Scan for the cell matching the given text and deliver its (X, Y) coordinate at center. 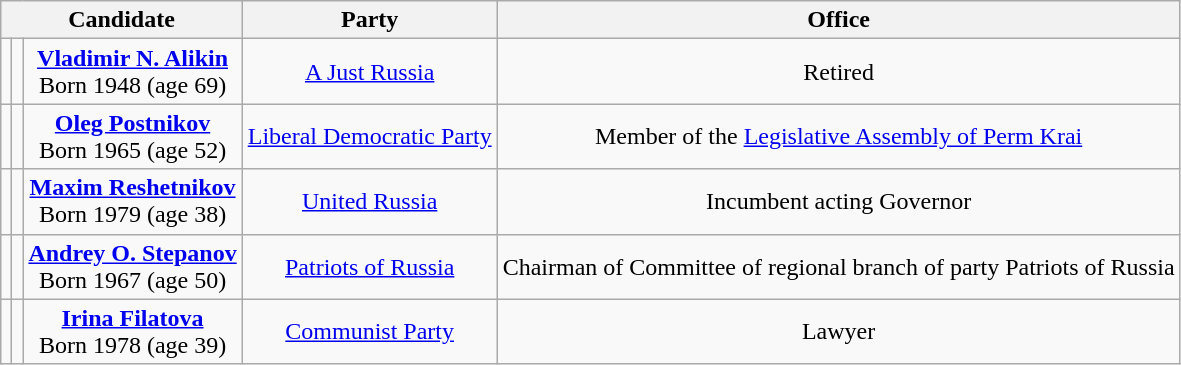
Incumbent acting Governor (838, 202)
Patriots of Russia (370, 266)
Retired (838, 72)
United Russia (370, 202)
Chairman of Committee of regional branch of party Patriots of Russia (838, 266)
Andrey O. StepanovBorn 1967 (age 50) (132, 266)
Oleg PostnikovBorn 1965 (age 52) (132, 136)
Vladimir N. AlikinBorn 1948 (age 69) (132, 72)
Candidate (122, 20)
Member of the Legislative Assembly of Perm Krai (838, 136)
Party (370, 20)
Communist Party (370, 332)
Liberal Democratic Party (370, 136)
Lawyer (838, 332)
Office (838, 20)
A Just Russia (370, 72)
Irina FilatovaBorn 1978 (age 39) (132, 332)
Maxim ReshetnikovBorn 1979 (age 38) (132, 202)
